Capture the cell that displays the provided text and extract its (x, y) central coordinate. 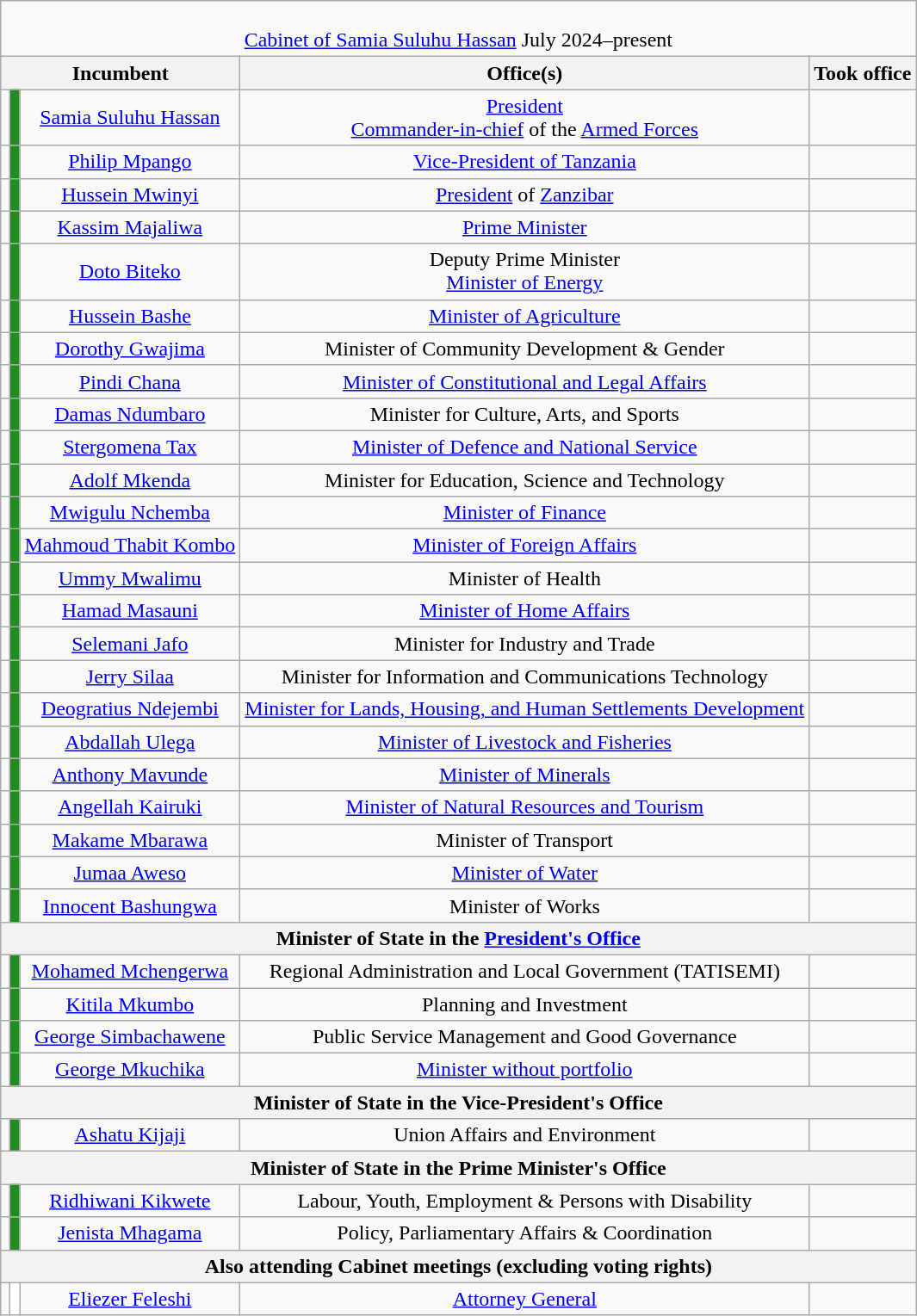
Mahmoud Thabit Kombo (130, 546)
Hamad Masauni (130, 611)
Minister of Foreign Affairs (525, 546)
Pindi Chana (130, 381)
Minister of Water (525, 873)
Mohamed Mchengerwa (130, 971)
Minister of Home Affairs (525, 611)
Prime Minister (525, 227)
Angellah Kairuki (130, 807)
Deogratius Ndejembi (130, 709)
Minister of Health (525, 578)
Hussein Mwinyi (130, 195)
Philip Mpango (130, 162)
Mwigulu Nchemba (130, 513)
Minister of Works (525, 905)
Makame Mbarawa (130, 840)
Jerry Silaa (130, 677)
PresidentCommander-in-chief of the Armed Forces (525, 117)
Minister of Agriculture (525, 316)
Ashatu Kijaji (130, 1135)
Cabinet of Samia Suluhu Hassan July 2024–present (458, 29)
Ridhiwani Kikwete (130, 1201)
Attorney General (525, 1299)
Labour, Youth, Employment & Persons with Disability (525, 1201)
Jenista Mhagama (130, 1233)
Took office (863, 73)
Also attending Cabinet meetings (excluding voting rights) (458, 1266)
Regional Administration and Local Government (TATISEMI) (525, 971)
Jumaa Aweso (130, 873)
Deputy Prime MinisterMinister of Energy (525, 272)
Minister for Culture, Arts, and Sports (525, 414)
Minister of Community Development & Gender (525, 349)
Abdallah Ulega (130, 742)
President of Zanzibar (525, 195)
Doto Biteko (130, 272)
Samia Suluhu Hassan (130, 117)
Minister of Finance (525, 513)
Eliezer Feleshi (130, 1299)
Minister of Defence and National Service (525, 447)
Minister without portfolio (525, 1070)
Ummy Mwalimu (130, 578)
Policy, Parliamentary Affairs & Coordination (525, 1233)
Minister for Education, Science and Technology (525, 479)
Anthony Mavunde (130, 775)
Office(s) (525, 73)
Minister of Transport (525, 840)
Hussein Bashe (130, 316)
Minister for Industry and Trade (525, 644)
Minister for Information and Communications Technology (525, 677)
Stergomena Tax (130, 447)
Dorothy Gwajima (130, 349)
Incumbent (121, 73)
Minister of Minerals (525, 775)
Kitila Mkumbo (130, 1004)
Minister of Livestock and Fisheries (525, 742)
Vice-President of Tanzania (525, 162)
Union Affairs and Environment (525, 1135)
George Simbachawene (130, 1037)
Planning and Investment (525, 1004)
Minister of Natural Resources and Tourism (525, 807)
Minister of State in the Prime Minister's Office (458, 1168)
Minister of State in the Vice-President's Office (458, 1103)
Minister of Constitutional and Legal Affairs (525, 381)
Selemani Jafo (130, 644)
Kassim Majaliwa (130, 227)
Minister for Lands, Housing, and Human Settlements Development (525, 709)
Minister of State in the President's Office (458, 938)
Damas Ndumbaro (130, 414)
Public Service Management and Good Governance (525, 1037)
Innocent Bashungwa (130, 905)
Adolf Mkenda (130, 479)
George Mkuchika (130, 1070)
